Locate the cell with the specified text and output its (X, Y) center coordinate. 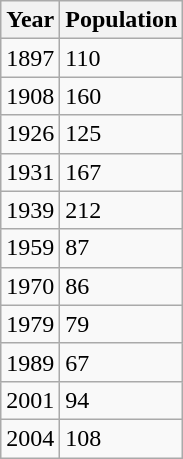
1979 (30, 324)
1926 (30, 134)
212 (122, 210)
125 (122, 134)
160 (122, 96)
1897 (30, 58)
1908 (30, 96)
1939 (30, 210)
1931 (30, 172)
86 (122, 286)
110 (122, 58)
2004 (30, 438)
Population (122, 20)
2001 (30, 400)
87 (122, 248)
79 (122, 324)
1959 (30, 248)
94 (122, 400)
108 (122, 438)
1970 (30, 286)
1989 (30, 362)
167 (122, 172)
Year (30, 20)
67 (122, 362)
